Determine the (x, y) coordinate at the center of the cell enclosing the given text.  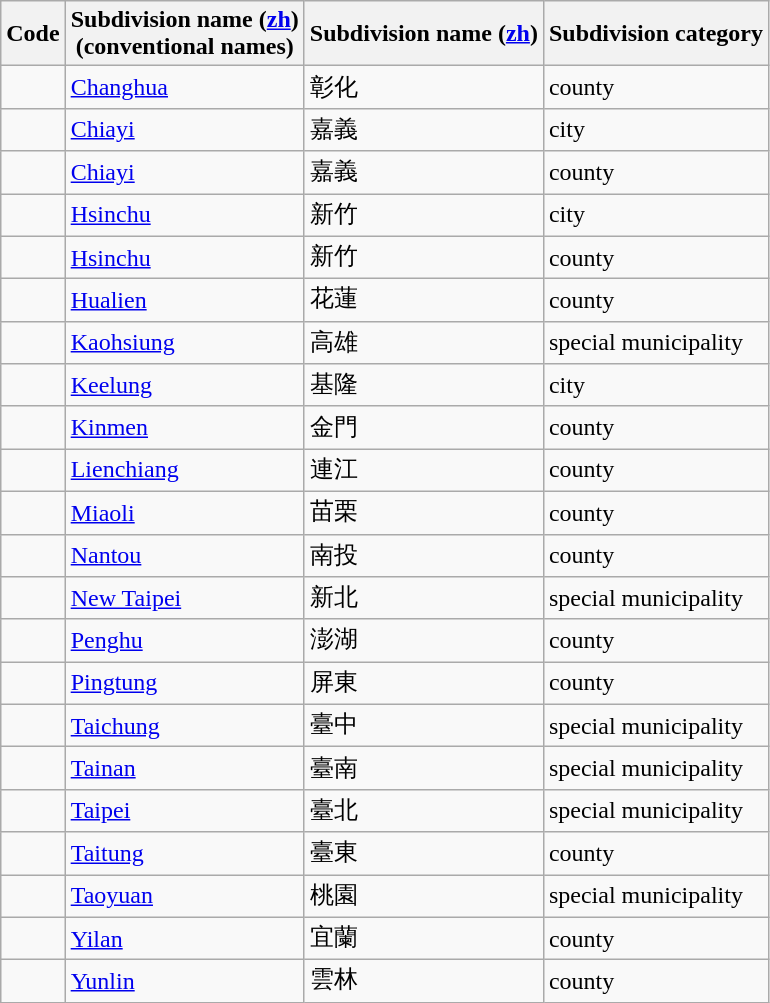
南投 (424, 556)
屏東 (424, 684)
Keelung (184, 386)
高雄 (424, 342)
臺北 (424, 810)
金門 (424, 428)
Taitung (184, 854)
Taipei (184, 810)
桃園 (424, 896)
澎湖 (424, 640)
連江 (424, 470)
Tainan (184, 768)
Nantou (184, 556)
宜蘭 (424, 938)
Yunlin (184, 982)
Subdivision category (656, 34)
Lienchiang (184, 470)
Taichung (184, 726)
臺東 (424, 854)
Taoyuan (184, 896)
苗栗 (424, 512)
Code (33, 34)
臺中 (424, 726)
花蓮 (424, 300)
臺南 (424, 768)
Kinmen (184, 428)
Hualien (184, 300)
Penghu (184, 640)
新北 (424, 598)
Kaohsiung (184, 342)
Yilan (184, 938)
雲林 (424, 982)
New Taipei (184, 598)
彰化 (424, 88)
Changhua (184, 88)
Subdivision name (zh)(conventional names) (184, 34)
Pingtung (184, 684)
Miaoli (184, 512)
基隆 (424, 386)
Subdivision name (zh) (424, 34)
